Locate the cell with the specified text and output its [X, Y] center coordinate. 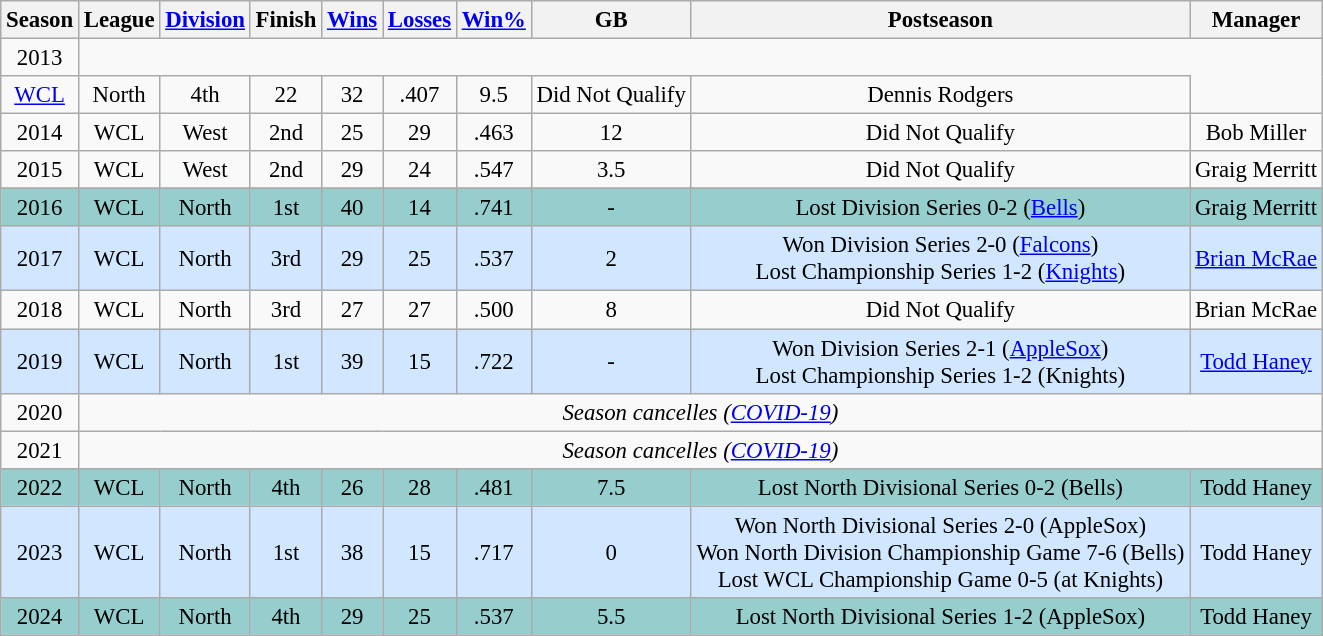
5.5 [611, 617]
2018 [40, 310]
0 [611, 552]
2021 [40, 450]
32 [352, 95]
8 [611, 310]
Won Division Series 2-0 (Falcons) Lost Championship Series 1-2 (Knights) [940, 258]
2014 [40, 133]
24 [419, 170]
.741 [494, 208]
Won North Divisional Series 2-0 (AppleSox) Won North Division Championship Game 7-6 (Bells) Lost WCL Championship Game 0-5 (at Knights) [940, 552]
.717 [494, 552]
.407 [419, 95]
Bob Miller [1256, 133]
League [118, 20]
.481 [494, 487]
Manager [1256, 20]
2016 [40, 208]
Lost North Divisional Series 0-2 (Bells) [940, 487]
22 [286, 95]
12 [611, 133]
Lost North Divisional Series 1-2 (AppleSox) [940, 617]
Finish [286, 20]
.500 [494, 310]
2022 [40, 487]
2 [611, 258]
2019 [40, 362]
2017 [40, 258]
Wins [352, 20]
Win% [494, 20]
Lost Division Series 0-2 (Bells) [940, 208]
Season [40, 20]
2024 [40, 617]
38 [352, 552]
2023 [40, 552]
3.5 [611, 170]
2015 [40, 170]
14 [419, 208]
26 [352, 487]
9.5 [494, 95]
2020 [40, 412]
39 [352, 362]
28 [419, 487]
40 [352, 208]
.463 [494, 133]
2013 [40, 58]
Division [205, 20]
Won Division Series 2-1 (AppleSox) Lost Championship Series 1-2 (Knights) [940, 362]
Postseason [940, 20]
.547 [494, 170]
Losses [419, 20]
7.5 [611, 487]
.722 [494, 362]
GB [611, 20]
Dennis Rodgers [940, 95]
